Extract the (X, Y) coordinate from the center of the cell holding the provided text.  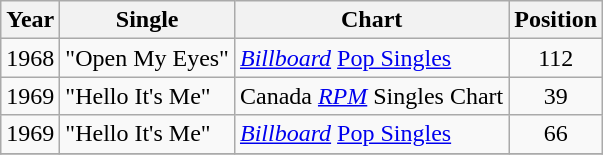
"Open My Eyes" (148, 58)
66 (556, 134)
Chart (371, 20)
Position (556, 20)
39 (556, 96)
112 (556, 58)
Single (148, 20)
1968 (30, 58)
Canada RPM Singles Chart (371, 96)
Year (30, 20)
